Find where the given text appears and provide that cell's center as [X, Y] coordinate. 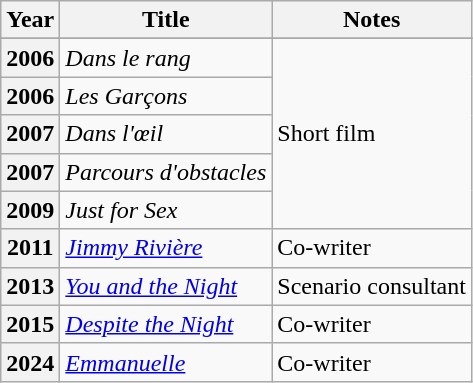
Parcours d'obstacles [166, 172]
2024 [30, 362]
Jimmy Rivière [166, 248]
Despite the Night [166, 324]
Short film [372, 134]
Dans l'œil [166, 134]
2015 [30, 324]
Notes [372, 20]
Les Garçons [166, 96]
You and the Night [166, 286]
2013 [30, 286]
Dans le rang [166, 58]
Title [166, 20]
Scenario consultant [372, 286]
2009 [30, 210]
Just for Sex [166, 210]
2011 [30, 248]
Emmanuelle [166, 362]
Year [30, 20]
